Search for the cell housing the specified text and yield its (X, Y) center coordinate. 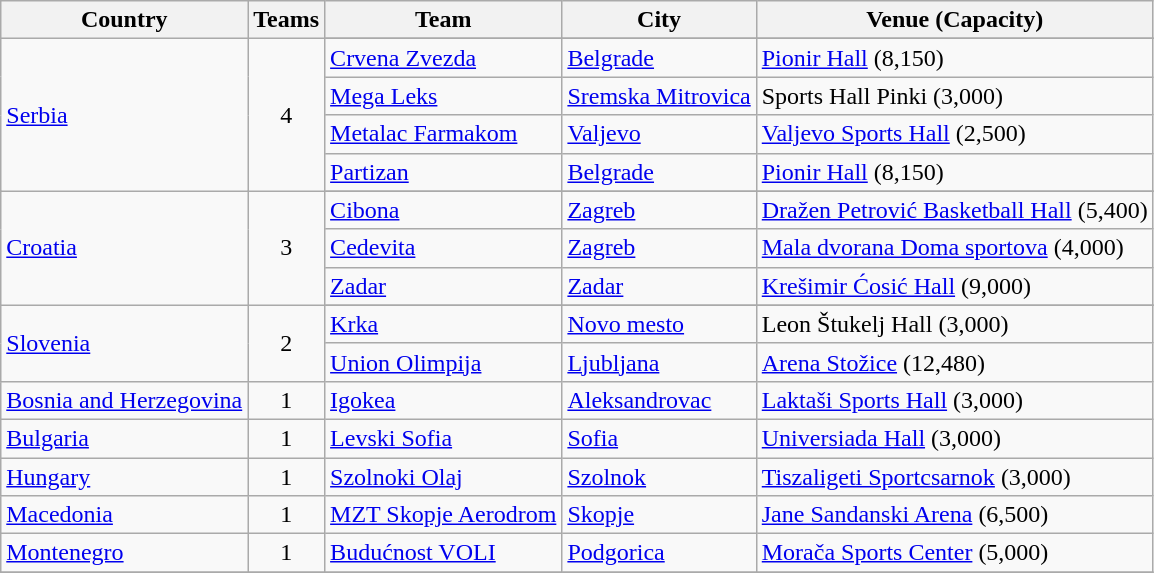
Krka (444, 324)
Union Olimpija (444, 362)
Novo mesto (659, 324)
Hungary (124, 477)
Montenegro (124, 553)
Universiada Hall (3,000) (954, 438)
2 (286, 343)
Sports Hall Pinki (3,000) (954, 96)
Ljubljana (659, 362)
Dražen Petrović Basketball Hall (5,400) (954, 210)
Krešimir Ćosić Hall (9,000) (954, 286)
Bosnia and Herzegovina (124, 400)
Croatia (124, 248)
Valjevo (659, 134)
Sremska Mitrovica (659, 96)
Teams (286, 20)
Szolnok (659, 477)
Arena Stožice (12,480) (954, 362)
City (659, 20)
Tiszaligeti Sportcsarnok (3,000) (954, 477)
Slovenia (124, 343)
Jane Sandanski Arena (6,500) (954, 515)
4 (286, 115)
Budućnost VOLI (444, 553)
Country (124, 20)
Mega Leks (444, 96)
Partizan (444, 172)
Podgorica (659, 553)
Levski Sofia (444, 438)
Metalac Farmakom (444, 134)
Macedonia (124, 515)
Morača Sports Center (5,000) (954, 553)
Team (444, 20)
Cibona (444, 210)
Serbia (124, 115)
Cedevita (444, 248)
Leon Štukelj Hall (3,000) (954, 324)
Laktaši Sports Hall (3,000) (954, 400)
Skopje (659, 515)
Crvena Zvezda (444, 58)
Igokea (444, 400)
Bulgaria (124, 438)
Venue (Capacity) (954, 20)
Aleksandrovac (659, 400)
Mala dvorana Doma sportova (4,000) (954, 248)
Valjevo Sports Hall (2,500) (954, 134)
Szolnoki Olaj (444, 477)
MZT Skopje Aerodrom (444, 515)
3 (286, 248)
Sofia (659, 438)
